Return the [X, Y] coordinate for the center point of the cell that contains the specified text.  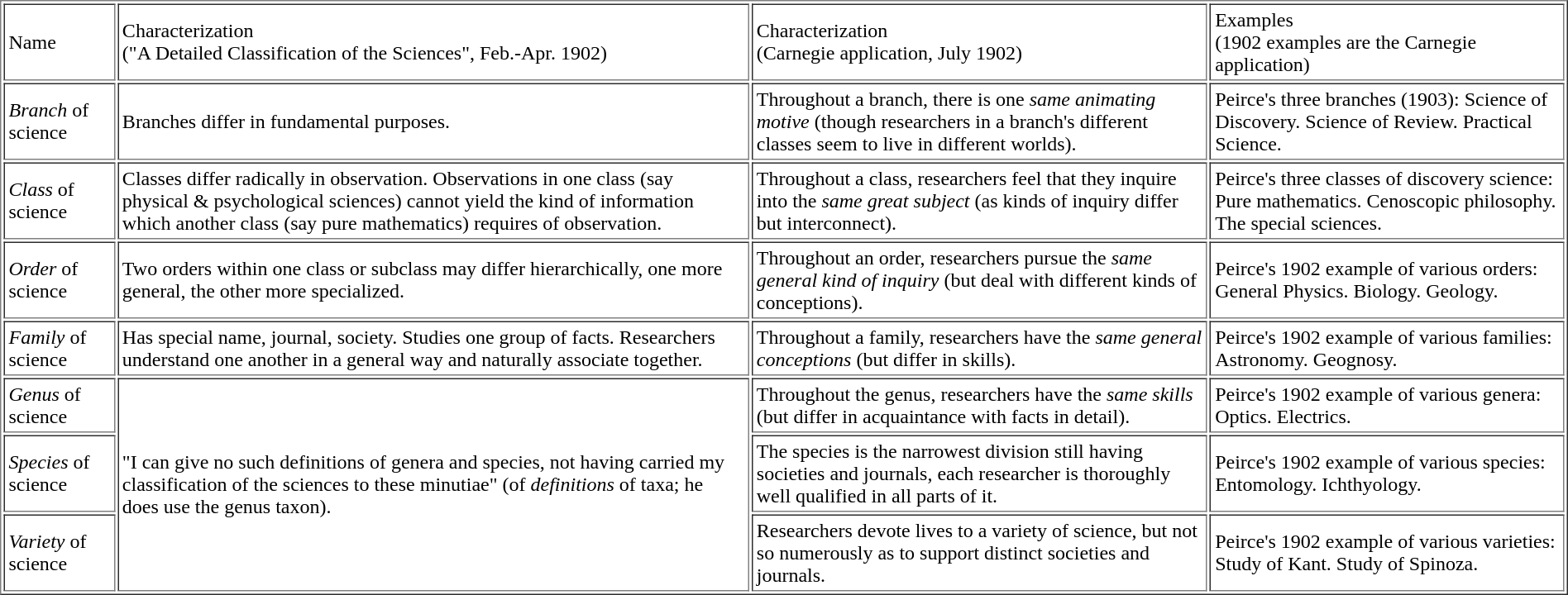
Order of science [59, 279]
Peirce's 1902 example of various families: Astronomy. Geognosy. [1387, 348]
Examples(1902 examples are the Carnegie application) [1387, 41]
Class of science [59, 200]
Genus of science [59, 406]
Species of science [59, 473]
Has special name, journal, society. Studies one group of facts. Researchers understand one another in a general way and naturally associate together. [433, 348]
Peirce's three classes of discovery science: Pure mathematics. Cenoscopic philosophy. The special sciences. [1387, 200]
Peirce's 1902 example of various species: Entomology. Ichthyology. [1387, 473]
Throughout a class, researchers feel that they inquire into the same great subject (as kinds of inquiry differ but interconnect). [979, 200]
Peirce's 1902 example of various genera: Optics. Electrics. [1387, 406]
Researchers devote lives to a variety of science, but not so numerously as to support distinct societies and journals. [979, 552]
Branches differ in fundamental purposes. [433, 121]
Two orders within one class or subclass may differ hierarchically, one more general, the other more specialized. [433, 279]
Family of science [59, 348]
Peirce's three branches (1903): Science of Discovery. Science of Review. Practical Science. [1387, 121]
Throughout a family, researchers have the same general conceptions (but differ in skills). [979, 348]
Peirce's 1902 example of various varieties: Study of Kant. Study of Spinoza. [1387, 552]
Characterization(Carnegie application, July 1902) [979, 41]
Peirce's 1902 example of various orders: General Physics. Biology. Geology. [1387, 279]
The species is the narrowest division still having societies and journals, each researcher is thoroughly well qualified in all parts of it. [979, 473]
Characterization ("A Detailed Classification of the Sciences", Feb.-Apr. 1902) [433, 41]
Branch of science [59, 121]
Name [59, 41]
Throughout an order, researchers pursue the same general kind of inquiry (but deal with different kinds of conceptions). [979, 279]
Throughout the genus, researchers have the same skills (but differ in acquaintance with facts in detail). [979, 406]
Variety of science [59, 552]
Throughout a branch, there is one same animating motive (though researchers in a branch's different classes seem to live in different worlds). [979, 121]
